Locate the cell with the specified text and output its (X, Y) center coordinate. 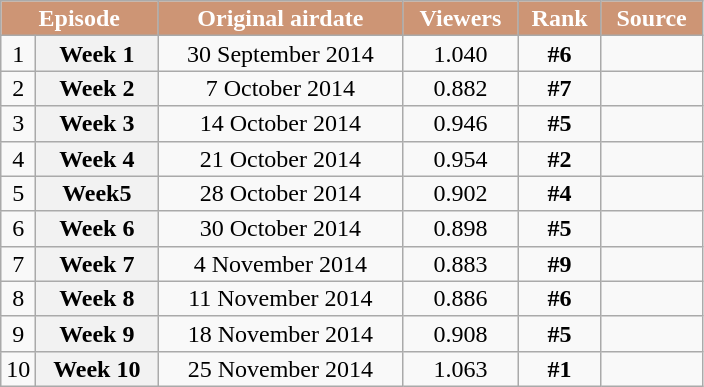
Week 6 (97, 228)
3 (18, 124)
14 October 2014 (280, 124)
9 (18, 334)
Episode (80, 18)
Week5 (97, 194)
18 November 2014 (280, 334)
4 November 2014 (280, 264)
0.954 (460, 158)
30 October 2014 (280, 228)
0.898 (460, 228)
Week 1 (97, 54)
0.886 (460, 298)
Source (652, 18)
28 October 2014 (280, 194)
0.882 (460, 88)
2 (18, 88)
Rank (560, 18)
1.040 (460, 54)
8 (18, 298)
Week 9 (97, 334)
Week 4 (97, 158)
Week 3 (97, 124)
#4 (560, 194)
10 (18, 368)
Original airdate (280, 18)
7 October 2014 (280, 88)
5 (18, 194)
0.946 (460, 124)
#1 (560, 368)
21 October 2014 (280, 158)
11 November 2014 (280, 298)
0.902 (460, 194)
#9 (560, 264)
#7 (560, 88)
1.063 (460, 368)
#2 (560, 158)
4 (18, 158)
30 September 2014 (280, 54)
1 (18, 54)
0.883 (460, 264)
Viewers (460, 18)
Week 2 (97, 88)
Week 7 (97, 264)
25 November 2014 (280, 368)
6 (18, 228)
0.908 (460, 334)
7 (18, 264)
Week 8 (97, 298)
Week 10 (97, 368)
